From the cell containing the given text, extract its center point as [x, y] coordinate. 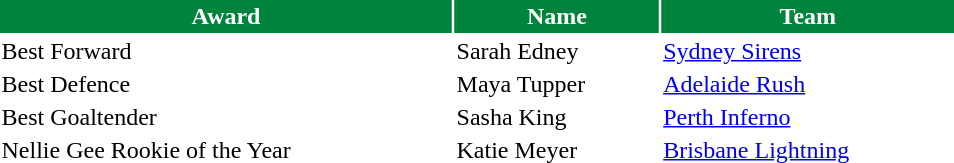
Best Goaltender [226, 117]
Adelaide Rush [808, 84]
Sasha King [557, 117]
Name [557, 16]
Maya Tupper [557, 84]
Best Defence [226, 84]
Sarah Edney [557, 51]
Sydney Sirens [808, 51]
Best Forward [226, 51]
Award [226, 16]
Team [808, 16]
Perth Inferno [808, 117]
